Identify which cell holds the provided text, then report its [X, Y] central coordinate. 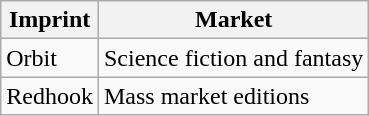
Mass market editions [233, 96]
Market [233, 20]
Science fiction and fantasy [233, 58]
Imprint [50, 20]
Redhook [50, 96]
Orbit [50, 58]
